Find where the given text appears and provide that cell's center as [x, y] coordinate. 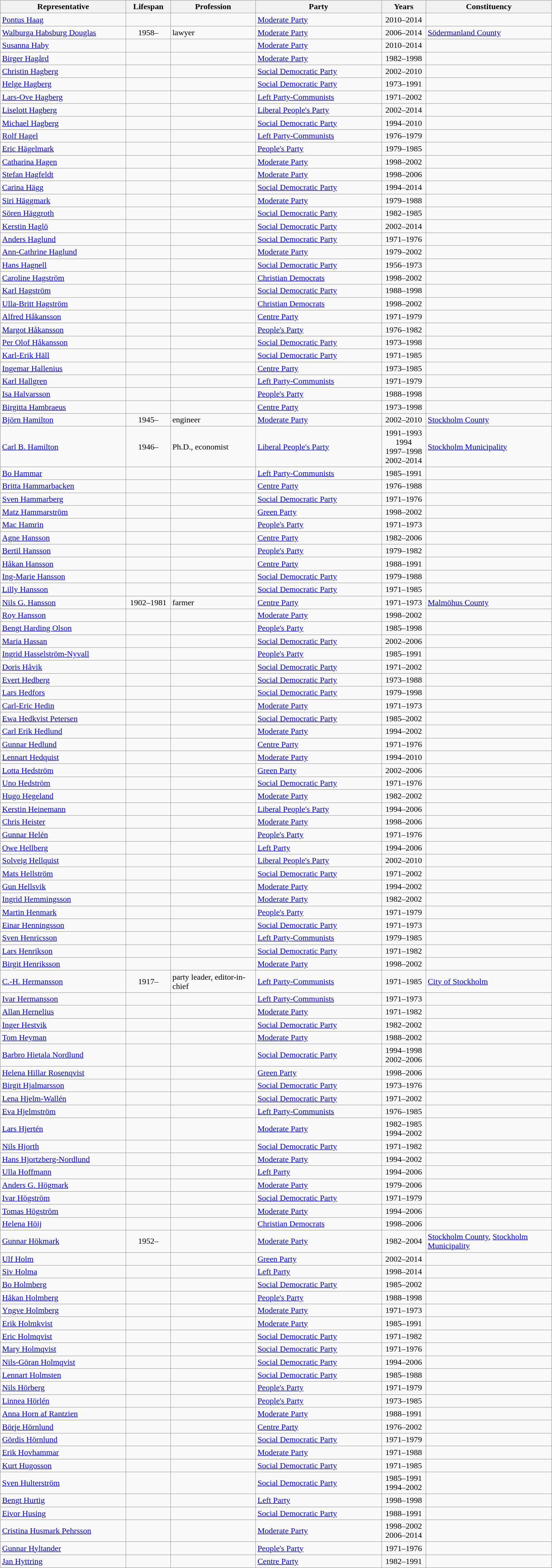
Hans Hagnell [63, 265]
Ulla-Britt Hagström [63, 304]
Birgit Hjalmarsson [63, 1086]
1982–1998 [403, 58]
Roy Hansson [63, 615]
lawyer [213, 33]
Rolf Hagel [63, 136]
1998–2014 [403, 1272]
Gun Hellsvik [63, 886]
Lennart Hedquist [63, 757]
Isa Halvarsson [63, 394]
Lars-Ove Hagberg [63, 97]
1971–1988 [403, 1452]
Anna Horn af Rantzien [63, 1414]
1985–19911994–2002 [403, 1483]
Karl Hagström [63, 291]
Lotta Hedström [63, 770]
Nils Hörberg [63, 1388]
Ulf Holm [63, 1259]
1902–1981 [149, 602]
1976–1979 [403, 136]
Mac Hamrin [63, 525]
1982–1985 [403, 213]
Bo Holmberg [63, 1285]
Mary Holmqvist [63, 1349]
Carl-Eric Hedin [63, 706]
Börje Hörnlund [63, 1427]
Martin Henmark [63, 912]
Lena Hjelm-Wallén [63, 1098]
Birger Hagård [63, 58]
Lifespan [149, 7]
Håkan Hansson [63, 563]
Mats Hellström [63, 874]
Anders Haglund [63, 239]
Tom Heyman [63, 1038]
Linnea Hörlén [63, 1401]
Lars Hjertén [63, 1129]
Ewa Hedkvist Petersen [63, 719]
Birgitta Hambraeus [63, 407]
Nils G. Hansson [63, 602]
Yngve Holmberg [63, 1311]
Bengt Hurtig [63, 1500]
Gördis Hörnlund [63, 1439]
Gunnar Helén [63, 835]
Solveig Hellquist [63, 861]
Nils Hjorth [63, 1146]
party leader, editor-in-chief [213, 981]
Siri Häggmark [63, 200]
1982–19851994–2002 [403, 1129]
Stockholm Municipality [489, 446]
Sven Henricsson [63, 938]
Susanna Haby [63, 45]
Ingrid Hemmingsson [63, 899]
Nils-Göran Holmqvist [63, 1362]
Lilly Hansson [63, 589]
1998–20022006–2014 [403, 1531]
1973–1988 [403, 680]
Representative [63, 7]
Barbro Hietala Nordlund [63, 1055]
Carl Erik Hedlund [63, 731]
Stockholm County, Stockholm Municipality [489, 1241]
Helena Höij [63, 1224]
Gunnar Hedlund [63, 744]
Kerstin Haglö [63, 226]
Helge Hagberg [63, 84]
Helena Hillar Rosenqvist [63, 1073]
Party [319, 7]
Years [403, 7]
Erik Hovhammar [63, 1452]
Tomas Högström [63, 1211]
Eva Hjelmström [63, 1111]
Eric Hägelmark [63, 149]
Ing-Marie Hansson [63, 576]
Uno Hedström [63, 783]
Constituency [489, 7]
Chris Heister [63, 822]
Carl B. Hamilton [63, 446]
Gunnar Hökmark [63, 1241]
1985–1998 [403, 628]
Per Olof Håkansson [63, 342]
1958– [149, 33]
1973–1991 [403, 84]
1994–2014 [403, 188]
Bengt Harding Olson [63, 628]
Einar Henningsson [63, 925]
Ingrid Hasselström-Nyvall [63, 654]
Ph.D., economist [213, 446]
1946– [149, 446]
1917– [149, 981]
1982–2006 [403, 538]
Carina Hägg [63, 188]
Evert Hedberg [63, 680]
City of Stockholm [489, 981]
Catharina Hagen [63, 162]
Matz Hammarström [63, 512]
1991–199319941997–19982002–2014 [403, 446]
Hans Hjortzberg-Nordlund [63, 1159]
Björn Hamilton [63, 420]
Hugo Hegeland [63, 796]
C.-H. Hermansson [63, 981]
Sven Hammarberg [63, 499]
Karl Hallgren [63, 381]
1979–2006 [403, 1185]
1945– [149, 420]
Michael Hagberg [63, 123]
1982–2004 [403, 1241]
1982–1991 [403, 1561]
2006–2014 [403, 33]
Siv Holma [63, 1272]
Sven Hulterström [63, 1483]
Eivor Husing [63, 1513]
Karl-Erik Häll [63, 355]
1956–1973 [403, 265]
Ulla Hoffmann [63, 1172]
Pontus Haag [63, 20]
Profession [213, 7]
Cristina Husmark Pehrsson [63, 1531]
Caroline Hagström [63, 278]
Lars Hedfors [63, 693]
Håkan Holmberg [63, 1298]
Jan Hyttring [63, 1561]
Liselott Hagberg [63, 110]
Malmöhus County [489, 602]
farmer [213, 602]
Birgit Henriksson [63, 964]
Lennart Holmsten [63, 1375]
Doris Håvik [63, 667]
Erik Holmkvist [63, 1323]
Sören Häggroth [63, 213]
Anders G. Högmark [63, 1185]
Eric Holmqvist [63, 1336]
Kerstin Heinemann [63, 809]
Margot Håkansson [63, 329]
Ivar Hermansson [63, 999]
1976–1985 [403, 1111]
1976–2002 [403, 1427]
1985–1988 [403, 1375]
engineer [213, 420]
Alfred Håkansson [63, 317]
1976–1982 [403, 329]
1952– [149, 1241]
Gunnar Hyltander [63, 1548]
Ivar Högström [63, 1198]
Inger Hestvik [63, 1025]
Södermanland County [489, 33]
1998–1998 [403, 1500]
Ingemar Hallenius [63, 368]
Ann-Cathrine Haglund [63, 252]
1976–1988 [403, 486]
Stefan Hagfeldt [63, 175]
Lars Henrikson [63, 951]
Owe Hellberg [63, 848]
Britta Hammarbacken [63, 486]
1979–1998 [403, 693]
1973–1976 [403, 1086]
1979–1982 [403, 551]
Walburga Habsburg Douglas [63, 33]
Stockholm County [489, 420]
1988–2002 [403, 1038]
Kurt Hugosson [63, 1465]
Allan Hernelius [63, 1012]
1979–2002 [403, 252]
Maria Hassan [63, 641]
1994–19982002–2006 [403, 1055]
Agne Hansson [63, 538]
Bo Hammar [63, 473]
Christin Hagberg [63, 71]
Bertil Hansson [63, 551]
